Output the [x, y] coordinate of the center of the cell containing the given text.  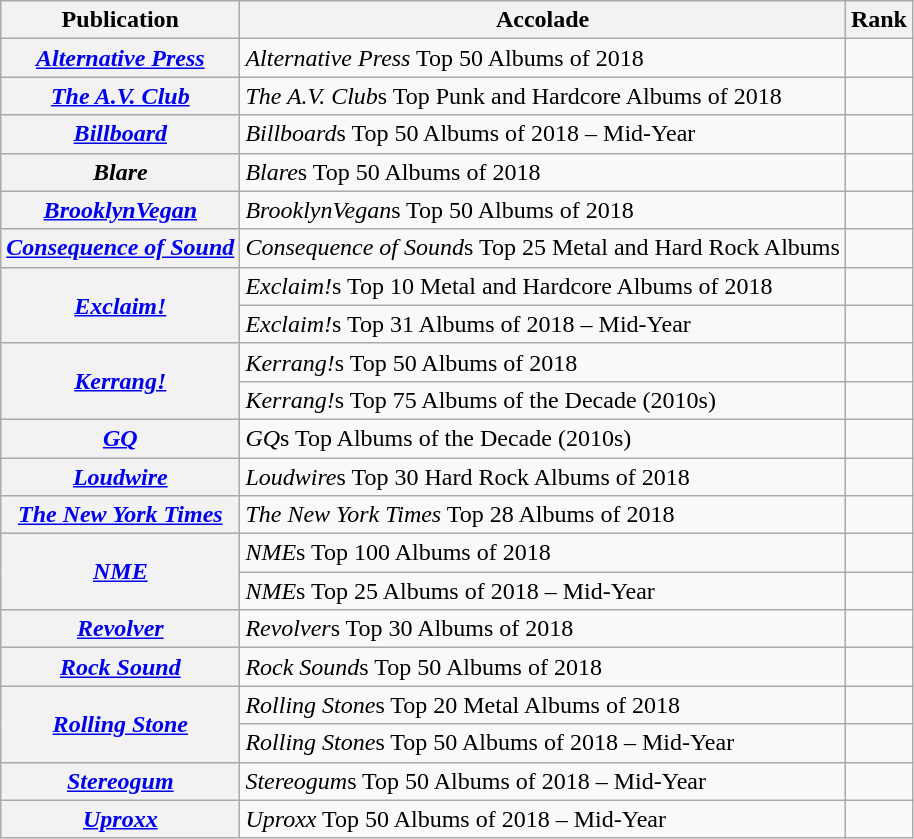
Loudwires Top 30 Hard Rock Albums of 2018 [543, 477]
Rank [878, 20]
Rolling Stones Top 50 Albums of 2018 – Mid-Year [543, 743]
Blare [120, 172]
Exclaim! [120, 305]
The New York Times Top 28 Albums of 2018 [543, 515]
Uproxx [120, 819]
Stereogum [120, 781]
Consequence of Sound [120, 248]
Loudwire [120, 477]
Accolade [543, 20]
Exclaim!s Top 31 Albums of 2018 – Mid-Year [543, 324]
Alternative Press [120, 58]
Rolling Stone [120, 724]
BrooklynVegans Top 50 Albums of 2018 [543, 210]
NMEs Top 25 Albums of 2018 – Mid-Year [543, 591]
Billboards Top 50 Albums of 2018 – Mid-Year [543, 134]
Rock Sound [120, 667]
Consequence of Sounds Top 25 Metal and Hard Rock Albums [543, 248]
Revolvers Top 30 Albums of 2018 [543, 629]
Stereogums Top 50 Albums of 2018 – Mid-Year [543, 781]
The A.V. Clubs Top Punk and Hardcore Albums of 2018 [543, 96]
Kerrang!s Top 50 Albums of 2018 [543, 362]
Publication [120, 20]
Alternative Press Top 50 Albums of 2018 [543, 58]
NMEs Top 100 Albums of 2018 [543, 553]
GQs Top Albums of the Decade (2010s) [543, 438]
Billboard [120, 134]
Kerrang!s Top 75 Albums of the Decade (2010s) [543, 400]
Revolver [120, 629]
BrooklynVegan [120, 210]
Kerrang! [120, 381]
Blares Top 50 Albums of 2018 [543, 172]
The A.V. Club [120, 96]
Exclaim!s Top 10 Metal and Hardcore Albums of 2018 [543, 286]
GQ [120, 438]
Uproxx Top 50 Albums of 2018 – Mid-Year [543, 819]
NME [120, 572]
The New York Times [120, 515]
Rolling Stones Top 20 Metal Albums of 2018 [543, 705]
Rock Sounds Top 50 Albums of 2018 [543, 667]
